Detect which cell encompasses the target text, then output its (x, y) center coordinate. 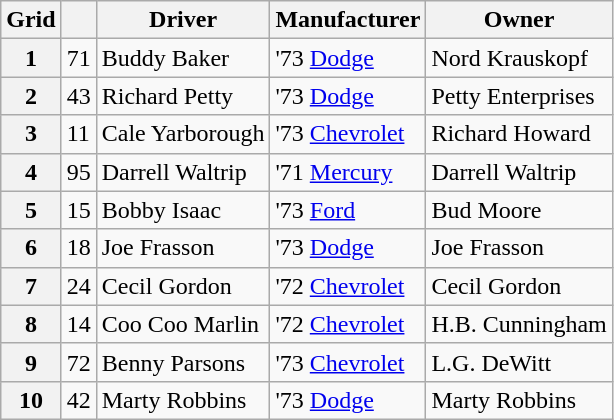
6 (31, 248)
Grid (31, 20)
Benny Parsons (183, 362)
Nord Krauskopf (519, 58)
18 (78, 248)
Coo Coo Marlin (183, 324)
71 (78, 58)
9 (31, 362)
Richard Petty (183, 96)
10 (31, 400)
Richard Howard (519, 134)
Petty Enterprises (519, 96)
3 (31, 134)
8 (31, 324)
Owner (519, 20)
11 (78, 134)
H.B. Cunningham (519, 324)
Bud Moore (519, 210)
95 (78, 172)
Bobby Isaac (183, 210)
24 (78, 286)
Buddy Baker (183, 58)
14 (78, 324)
Cale Yarborough (183, 134)
43 (78, 96)
'71 Mercury (348, 172)
4 (31, 172)
7 (31, 286)
Manufacturer (348, 20)
'73 Ford (348, 210)
Driver (183, 20)
5 (31, 210)
1 (31, 58)
15 (78, 210)
72 (78, 362)
L.G. DeWitt (519, 362)
2 (31, 96)
42 (78, 400)
